Determine the [x, y] coordinate at the center of the cell enclosing the given text.  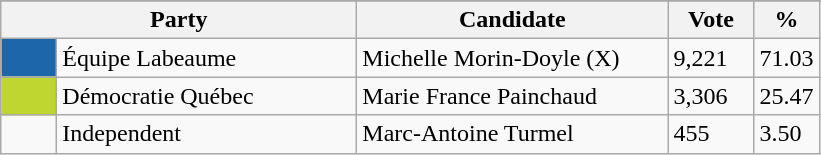
9,221 [711, 58]
Marc-Antoine Turmel [512, 134]
Independent [207, 134]
Michelle Morin-Doyle (X) [512, 58]
Candidate [512, 20]
25.47 [786, 96]
Marie France Painchaud [512, 96]
3,306 [711, 96]
% [786, 20]
Démocratie Québec [207, 96]
Party [179, 20]
71.03 [786, 58]
Vote [711, 20]
3.50 [786, 134]
Équipe Labeaume [207, 58]
455 [711, 134]
